Determine the [x, y] coordinate at the center of the cell enclosing the given text.  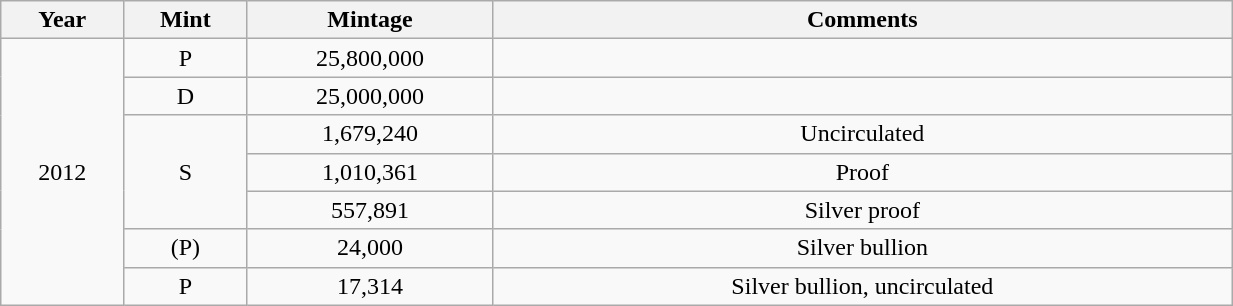
Silver bullion [862, 248]
17,314 [370, 286]
Silver proof [862, 210]
D [186, 96]
1,010,361 [370, 172]
Silver bullion, uncirculated [862, 286]
25,800,000 [370, 58]
Proof [862, 172]
Comments [862, 20]
Year [62, 20]
2012 [62, 172]
S [186, 172]
Mintage [370, 20]
(P) [186, 248]
557,891 [370, 210]
24,000 [370, 248]
Uncirculated [862, 134]
25,000,000 [370, 96]
1,679,240 [370, 134]
Mint [186, 20]
